Return the [x, y] coordinate for the center point of the cell that contains the specified text.  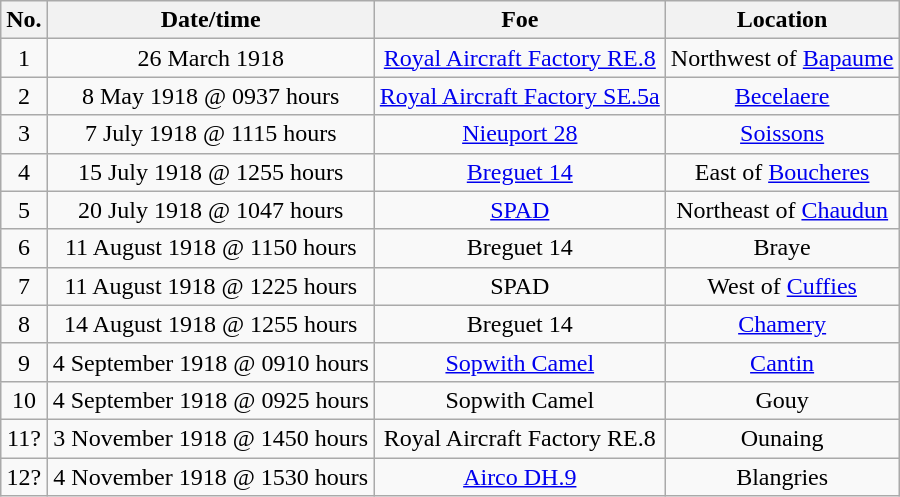
Soissons [782, 134]
Airco DH.9 [520, 477]
Nieuport 28 [520, 134]
3 November 1918 @ 1450 hours [210, 438]
West of Cuffies [782, 286]
Ounaing [782, 438]
Foe [520, 20]
Cantin [782, 362]
Chamery [782, 324]
15 July 1918 @ 1255 hours [210, 172]
4 [24, 172]
8 [24, 324]
Royal Aircraft Factory SE.5a [520, 96]
Date/time [210, 20]
East of Boucheres [782, 172]
Gouy [782, 400]
Braye [782, 248]
7 [24, 286]
26 March 1918 [210, 58]
20 July 1918 @ 1047 hours [210, 210]
2 [24, 96]
3 [24, 134]
Northeast of Chaudun [782, 210]
No. [24, 20]
11? [24, 438]
5 [24, 210]
11 August 1918 @ 1150 hours [210, 248]
Blangries [782, 477]
8 May 1918 @ 0937 hours [210, 96]
Location [782, 20]
4 November 1918 @ 1530 hours [210, 477]
10 [24, 400]
6 [24, 248]
14 August 1918 @ 1255 hours [210, 324]
12? [24, 477]
4 September 1918 @ 0910 hours [210, 362]
7 July 1918 @ 1115 hours [210, 134]
11 August 1918 @ 1225 hours [210, 286]
Northwest of Bapaume [782, 58]
1 [24, 58]
4 September 1918 @ 0925 hours [210, 400]
9 [24, 362]
Becelaere [782, 96]
